Provide the (X, Y) coordinate of the cell's center where the given text is located.  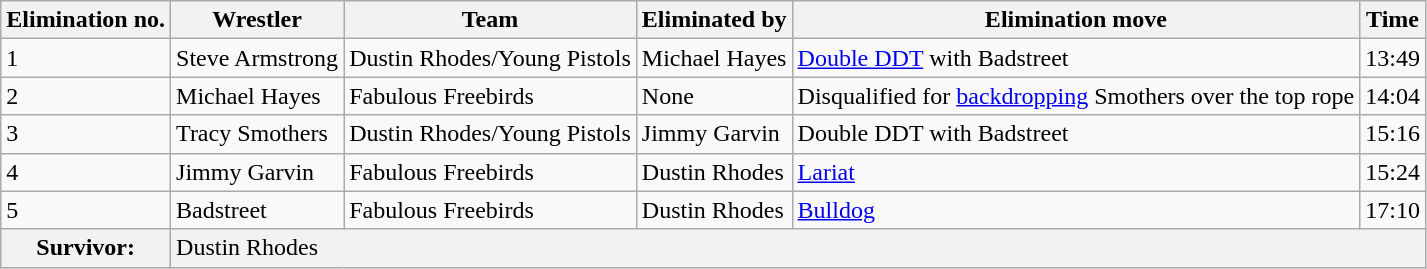
14:04 (1393, 96)
Elimination no. (86, 20)
Elimination move (1076, 20)
None (714, 96)
Disqualified for backdropping Smothers over the top rope (1076, 96)
13:49 (1393, 58)
Survivor: (86, 248)
2 (86, 96)
17:10 (1393, 210)
15:16 (1393, 134)
Bulldog (1076, 210)
Team (490, 20)
Tracy Smothers (258, 134)
5 (86, 210)
Eliminated by (714, 20)
3 (86, 134)
Wrestler (258, 20)
Lariat (1076, 172)
15:24 (1393, 172)
Time (1393, 20)
4 (86, 172)
Badstreet (258, 210)
Steve Armstrong (258, 58)
1 (86, 58)
